Return (X, Y) of the center of cell containing provided text 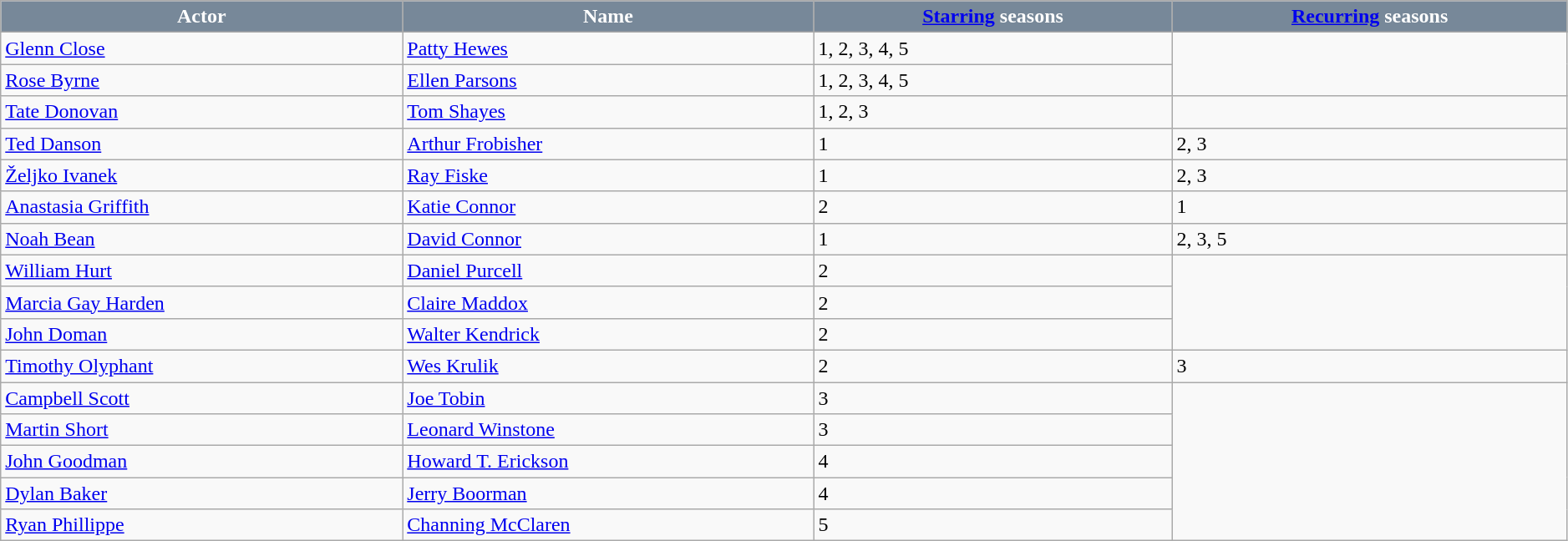
Rose Byrne (202, 80)
1, 2, 3 (992, 112)
David Connor (608, 239)
Howard T. Erickson (608, 462)
Dylan Baker (202, 493)
Actor (202, 17)
Katie Connor (608, 207)
Campbell Scott (202, 398)
Name (608, 17)
Glenn Close (202, 48)
Ray Fiske (608, 175)
Daniel Purcell (608, 270)
2, 3, 5 (1370, 239)
Starring seasons (992, 17)
Patty Hewes (608, 48)
Željko Ivanek (202, 175)
Noah Bean (202, 239)
Tate Donovan (202, 112)
Ted Danson (202, 144)
Anastasia Griffith (202, 207)
Channing McClaren (608, 525)
Ellen Parsons (608, 80)
5 (992, 525)
Leonard Winstone (608, 430)
Arthur Frobisher (608, 144)
Ryan Phillippe (202, 525)
Wes Krulik (608, 366)
Tom Shayes (608, 112)
Recurring seasons (1370, 17)
Claire Maddox (608, 302)
Marcia Gay Harden (202, 302)
Walter Kendrick (608, 334)
Timothy Olyphant (202, 366)
Jerry Boorman (608, 493)
Joe Tobin (608, 398)
Martin Short (202, 430)
John Doman (202, 334)
William Hurt (202, 270)
John Goodman (202, 462)
